From the cell containing the given text, extract its center point as [X, Y] coordinate. 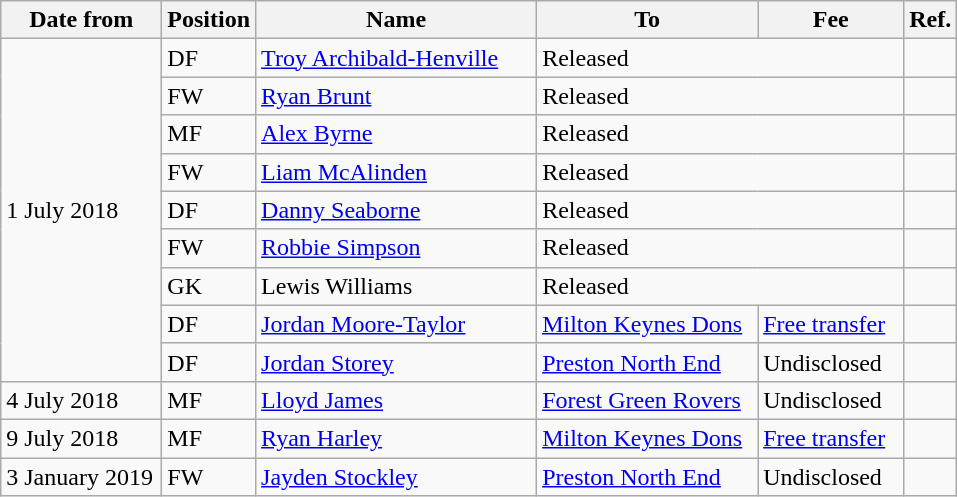
Name [396, 20]
3 January 2019 [82, 477]
9 July 2018 [82, 438]
Robbie Simpson [396, 248]
GK [209, 286]
Jordan Storey [396, 362]
Danny Seaborne [396, 210]
Lloyd James [396, 400]
Jordan Moore-Taylor [396, 324]
Date from [82, 20]
To [648, 20]
Lewis Williams [396, 286]
Alex Byrne [396, 134]
Liam McAlinden [396, 172]
Troy Archibald-Henville [396, 58]
Ref. [930, 20]
Forest Green Rovers [648, 400]
4 July 2018 [82, 400]
Ryan Harley [396, 438]
Ryan Brunt [396, 96]
Fee [831, 20]
1 July 2018 [82, 210]
Jayden Stockley [396, 477]
Position [209, 20]
